Detect which cell encompasses the target text, then output its [X, Y] center coordinate. 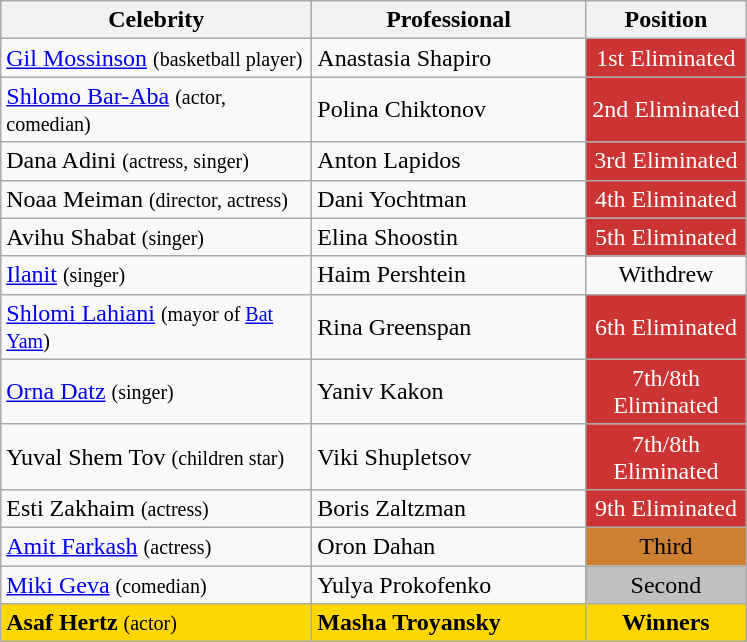
Dana Adini (actress, singer) [156, 161]
Polina Chiktonov [449, 110]
1st Eliminated [666, 58]
Shlomi Lahiani (mayor of Bat Yam) [156, 326]
Celebrity [156, 20]
6th Eliminated [666, 326]
5th Eliminated [666, 237]
Amit Farkash (actress) [156, 546]
Second [666, 585]
Professional [449, 20]
Miki Geva (comedian) [156, 585]
Oron Dahan [449, 546]
Yaniv Kakon [449, 392]
Noaa Meiman (director, actress) [156, 199]
Esti Zakhaim (actress) [156, 508]
Orna Datz (singer) [156, 392]
Anastasia Shapiro [449, 58]
4th Eliminated [666, 199]
Dani Yochtman [449, 199]
3rd Eliminated [666, 161]
Anton Lapidos [449, 161]
Viki Shupletsov [449, 456]
Asaf Hertz (actor) [156, 623]
Avihu Shabat (singer) [156, 237]
9th Eliminated [666, 508]
Third [666, 546]
Ilanit (singer) [156, 275]
Winners [666, 623]
2nd Eliminated [666, 110]
Gil Mossinson (basketball player) [156, 58]
Rina Greenspan [449, 326]
Yuval Shem Tov (children star) [156, 456]
Yulya Prokofenko [449, 585]
Masha Troyansky [449, 623]
Position [666, 20]
Haim Pershtein [449, 275]
Withdrew [666, 275]
Elina Shoostin [449, 237]
Boris Zaltzman [449, 508]
Shlomo Bar-Aba (actor, comedian) [156, 110]
